Pinpoint the cell where the given text exists, returning its [x, y] midpoint coordinate. 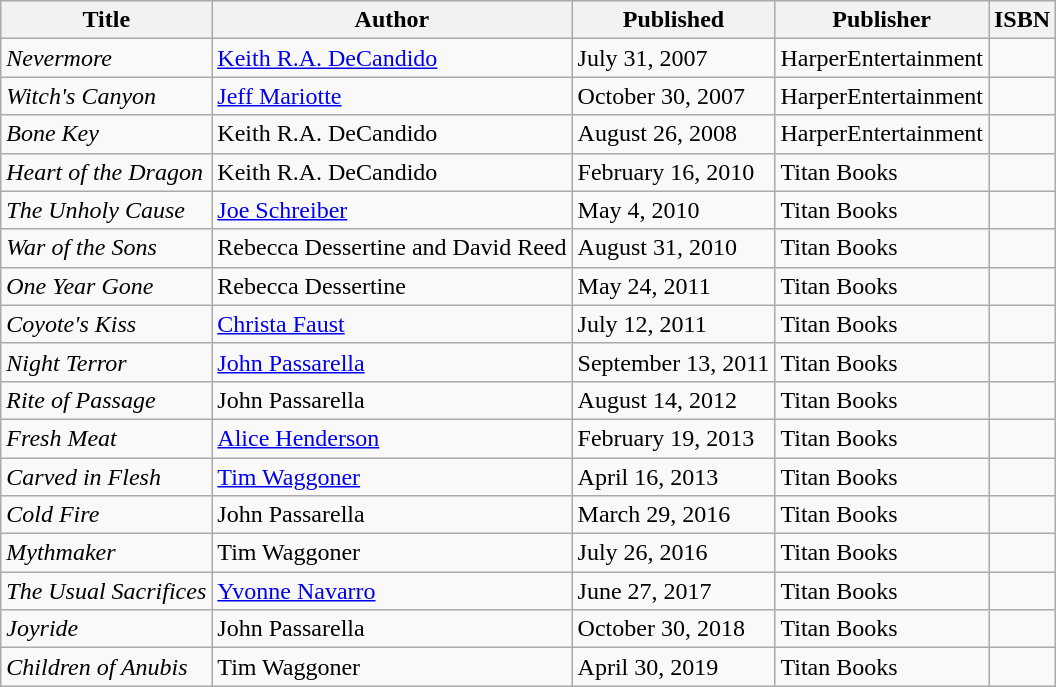
Nevermore [106, 58]
September 13, 2011 [674, 362]
The Unholy Cause [106, 210]
Witch's Canyon [106, 96]
Mythmaker [106, 553]
February 16, 2010 [674, 172]
One Year Gone [106, 286]
Title [106, 20]
August 14, 2012 [674, 400]
Cold Fire [106, 515]
October 30, 2018 [674, 629]
Publisher [882, 20]
April 16, 2013 [674, 477]
Night Terror [106, 362]
Joyride [106, 629]
Christa Faust [392, 324]
War of the Sons [106, 248]
July 31, 2007 [674, 58]
October 30, 2007 [674, 96]
Joe Schreiber [392, 210]
Coyote's Kiss [106, 324]
The Usual Sacrifices [106, 591]
Children of Anubis [106, 667]
Rebecca Dessertine and David Reed [392, 248]
March 29, 2016 [674, 515]
Bone Key [106, 134]
July 26, 2016 [674, 553]
ISBN [1022, 20]
Author [392, 20]
Alice Henderson [392, 438]
Rite of Passage [106, 400]
Yvonne Navarro [392, 591]
Published [674, 20]
February 19, 2013 [674, 438]
Carved in Flesh [106, 477]
Fresh Meat [106, 438]
Rebecca Dessertine [392, 286]
July 12, 2011 [674, 324]
June 27, 2017 [674, 591]
May 24, 2011 [674, 286]
August 26, 2008 [674, 134]
Heart of the Dragon [106, 172]
August 31, 2010 [674, 248]
Jeff Mariotte [392, 96]
May 4, 2010 [674, 210]
April 30, 2019 [674, 667]
